Output the (x, y) coordinate of the center of the cell containing the given text.  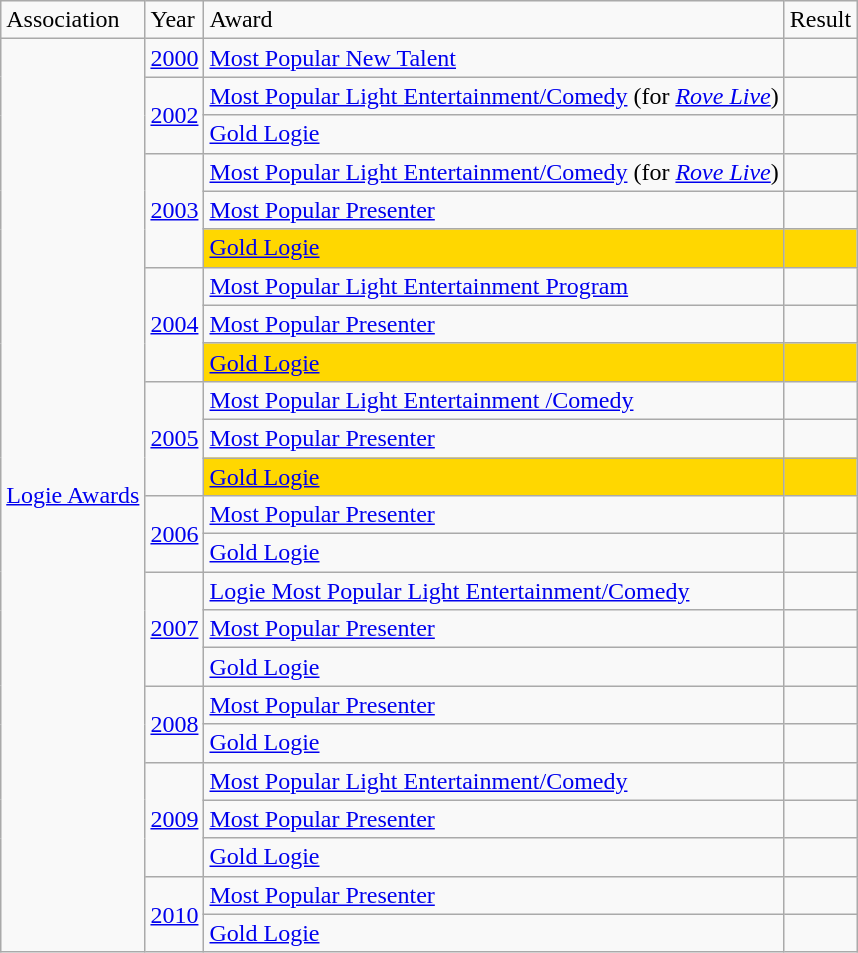
Result (820, 20)
Logie Awards (73, 496)
Most Popular Light Entertainment/Comedy (494, 781)
Most Popular Light Entertainment /Comedy (494, 400)
Logie Most Popular Light Entertainment/Comedy (494, 591)
Award (494, 20)
2006 (174, 534)
2004 (174, 324)
2008 (174, 724)
2009 (174, 819)
Year (174, 20)
2000 (174, 58)
2003 (174, 210)
Association (73, 20)
2010 (174, 914)
2002 (174, 115)
Most Popular Light Entertainment Program (494, 286)
2007 (174, 629)
Most Popular New Talent (494, 58)
2005 (174, 438)
